Scan for the cell matching the given text and deliver its [x, y] coordinate at center. 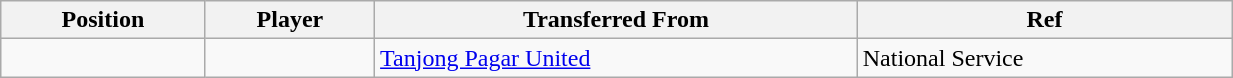
Ref [1044, 20]
Transferred From [616, 20]
Position [103, 20]
National Service [1044, 58]
Player [290, 20]
Tanjong Pagar United [616, 58]
